From the cell containing the given text, extract its center point as [x, y] coordinate. 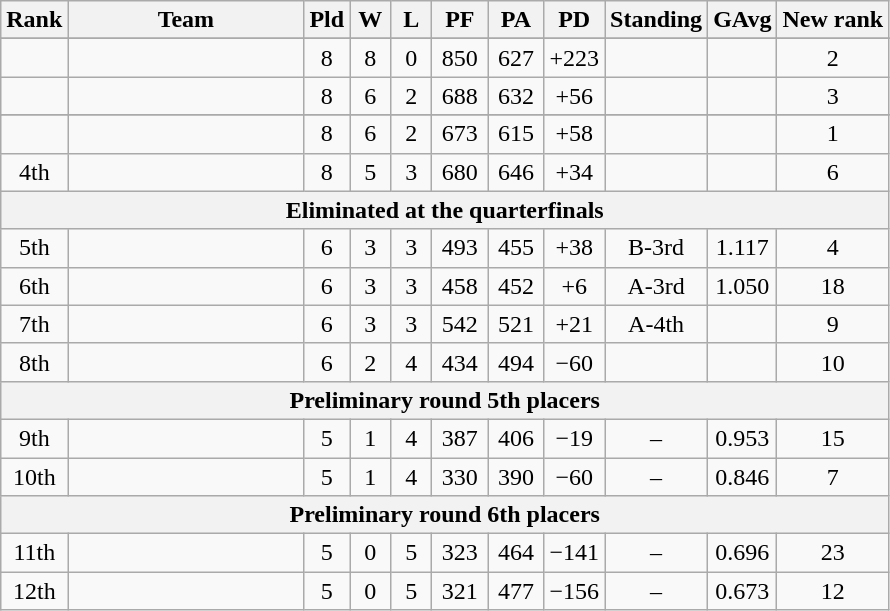
+21 [574, 324]
12 [833, 591]
321 [460, 591]
W [370, 20]
1.117 [742, 248]
688 [460, 96]
Eliminated at the quarterfinals [445, 210]
11th [34, 553]
A-3rd [656, 286]
+38 [574, 248]
+223 [574, 58]
455 [516, 248]
Preliminary round 5th placers [445, 400]
23 [833, 553]
850 [460, 58]
494 [516, 362]
−19 [574, 438]
646 [516, 172]
Team [186, 20]
10 [833, 362]
323 [460, 553]
477 [516, 591]
0.953 [742, 438]
−141 [574, 553]
673 [460, 134]
464 [516, 553]
5th [34, 248]
PD [574, 20]
0.696 [742, 553]
7th [34, 324]
7 [833, 477]
Rank [34, 20]
Pld [327, 20]
0.673 [742, 591]
493 [460, 248]
15 [833, 438]
4th [34, 172]
12th [34, 591]
+34 [574, 172]
458 [460, 286]
+56 [574, 96]
330 [460, 477]
0.846 [742, 477]
6th [34, 286]
521 [516, 324]
18 [833, 286]
390 [516, 477]
542 [460, 324]
680 [460, 172]
627 [516, 58]
−156 [574, 591]
8th [34, 362]
9th [34, 438]
+6 [574, 286]
+58 [574, 134]
615 [516, 134]
1.050 [742, 286]
406 [516, 438]
A-4th [656, 324]
Preliminary round 6th placers [445, 515]
L [412, 20]
GAvg [742, 20]
452 [516, 286]
434 [460, 362]
PF [460, 20]
632 [516, 96]
PA [516, 20]
9 [833, 324]
10th [34, 477]
New rank [833, 20]
Standing [656, 20]
387 [460, 438]
B-3rd [656, 248]
